Output the [x, y] coordinate of the center of the cell containing the given text.  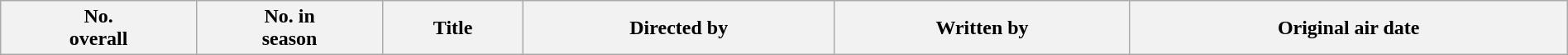
Written by [982, 28]
No. inseason [289, 28]
No.overall [99, 28]
Title [453, 28]
Original air date [1348, 28]
Directed by [678, 28]
